Scan for the cell matching the given text and deliver its (x, y) coordinate at center. 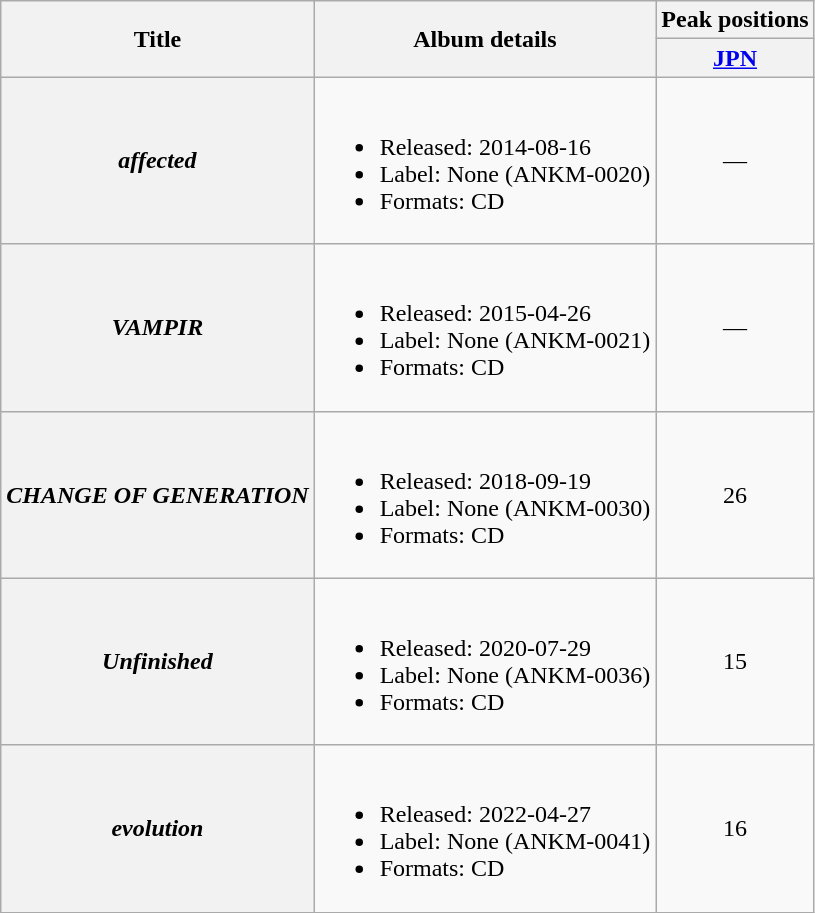
26 (735, 494)
CHANGE OF GENERATION (158, 494)
Released: 2015-04-26Label: None (ANKM-0021)Formats: CD (485, 328)
Released: 2014-08-16Label: None (ANKM-0020)Formats: CD (485, 160)
Released: 2020-07-29Label: None (ANKM-0036)Formats: CD (485, 662)
affected (158, 160)
VAMPIR (158, 328)
Album details (485, 39)
Unfinished (158, 662)
16 (735, 828)
Title (158, 39)
Released: 2022-04-27Label: None (ANKM-0041)Formats: CD (485, 828)
evolution (158, 828)
15 (735, 662)
Peak positions (735, 20)
JPN (735, 58)
Released: 2018-09-19Label: None (ANKM-0030)Formats: CD (485, 494)
